For the text-containing cell, return its midpoint in (X, Y) coordinate format. 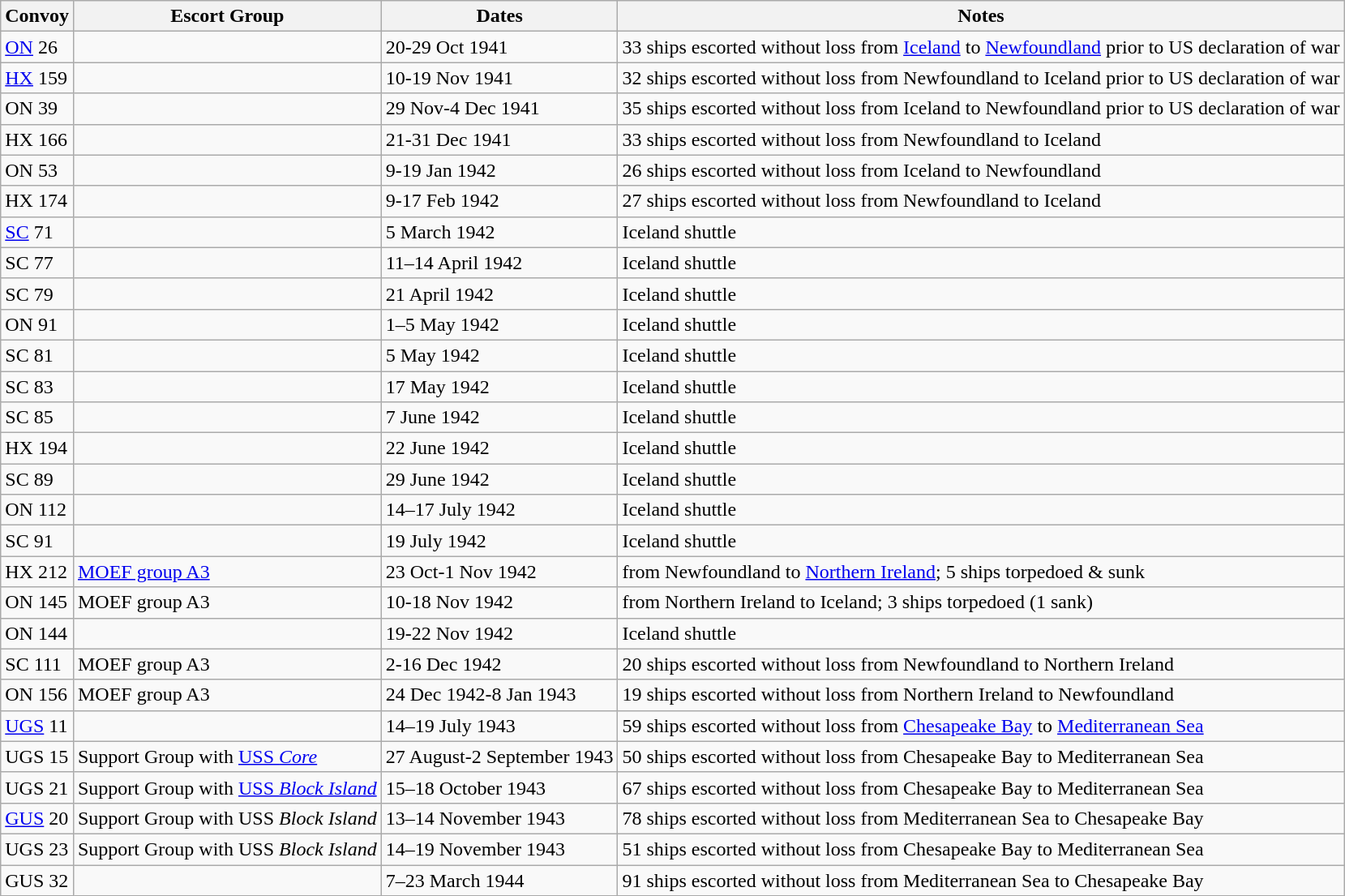
24 Dec 1942-8 Jan 1943 (499, 695)
5 May 1942 (499, 355)
7–23 March 1944 (499, 880)
21 April 1942 (499, 294)
Escort Group (227, 16)
SC 111 (37, 664)
22 June 1942 (499, 448)
26 ships escorted without loss from Iceland to Newfoundland (981, 170)
SC 79 (37, 294)
29 Nov-4 Dec 1941 (499, 109)
5 March 1942 (499, 232)
33 ships escorted without loss from Newfoundland to Iceland (981, 139)
33 ships escorted without loss from Iceland to Newfoundland prior to US declaration of war (981, 47)
10-18 Nov 1942 (499, 602)
20 ships escorted without loss from Newfoundland to Northern Ireland (981, 664)
HX 194 (37, 448)
SC 89 (37, 479)
from Northern Ireland to Iceland; 3 ships torpedoed (1 sank) (981, 602)
20-29 Oct 1941 (499, 47)
13–14 November 1943 (499, 818)
HX 174 (37, 201)
29 June 1942 (499, 479)
ON 91 (37, 324)
SC 77 (37, 263)
19 ships escorted without loss from Northern Ireland to Newfoundland (981, 695)
14–17 July 1942 (499, 510)
35 ships escorted without loss from Iceland to Newfoundland prior to US declaration of war (981, 109)
ON 156 (37, 695)
50 ships escorted without loss from Chesapeake Bay to Mediterranean Sea (981, 757)
HX 166 (37, 139)
21-31 Dec 1941 (499, 139)
UGS 21 (37, 787)
67 ships escorted without loss from Chesapeake Bay to Mediterranean Sea (981, 787)
32 ships escorted without loss from Newfoundland to Iceland prior to US declaration of war (981, 78)
19 July 1942 (499, 541)
Notes (981, 16)
SC 83 (37, 387)
SC 85 (37, 418)
2-16 Dec 1942 (499, 664)
ON 53 (37, 170)
HX 212 (37, 572)
SC 81 (37, 355)
23 Oct-1 Nov 1942 (499, 572)
10-19 Nov 1941 (499, 78)
Support Group with USS Core (227, 757)
19-22 Nov 1942 (499, 633)
7 June 1942 (499, 418)
1–5 May 1942 (499, 324)
9-17 Feb 1942 (499, 201)
ON 39 (37, 109)
78 ships escorted without loss from Mediterranean Sea to Chesapeake Bay (981, 818)
11–14 April 1942 (499, 263)
ON 26 (37, 47)
15–18 October 1943 (499, 787)
SC 91 (37, 541)
27 ships escorted without loss from Newfoundland to Iceland (981, 201)
91 ships escorted without loss from Mediterranean Sea to Chesapeake Bay (981, 880)
59 ships escorted without loss from Chesapeake Bay to Mediterranean Sea (981, 726)
9-19 Jan 1942 (499, 170)
ON 145 (37, 602)
14–19 July 1943 (499, 726)
17 May 1942 (499, 387)
UGS 11 (37, 726)
ON 112 (37, 510)
Convoy (37, 16)
SC 71 (37, 232)
Dates (499, 16)
51 ships escorted without loss from Chesapeake Bay to Mediterranean Sea (981, 849)
UGS 15 (37, 757)
UGS 23 (37, 849)
from Newfoundland to Northern Ireland; 5 ships torpedoed & sunk (981, 572)
HX 159 (37, 78)
GUS 32 (37, 880)
ON 144 (37, 633)
14–19 November 1943 (499, 849)
27 August-2 September 1943 (499, 757)
GUS 20 (37, 818)
